Find where the given text appears and provide that cell's center as [x, y] coordinate. 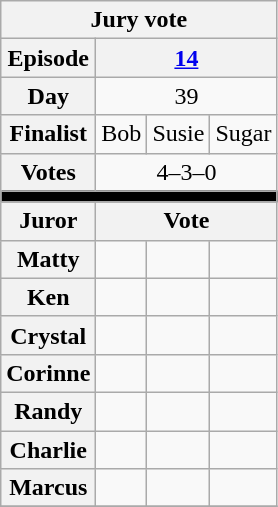
Ken [48, 297]
Finalist [48, 134]
Charlie [48, 449]
Randy [48, 411]
Marcus [48, 488]
14 [186, 58]
Day [48, 96]
Votes [48, 172]
Vote [186, 221]
Susie [178, 134]
Corinne [48, 373]
Jury vote [139, 20]
39 [186, 96]
Bob [122, 134]
Sugar [244, 134]
Episode [48, 58]
Matty [48, 259]
4–3–0 [186, 172]
Juror [48, 221]
Crystal [48, 335]
